Extract the [x, y] coordinate from the center of the cell holding the provided text.  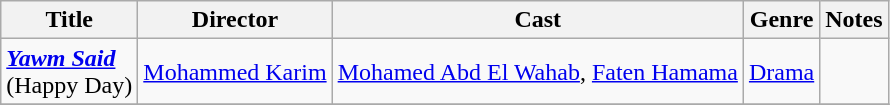
Notes [854, 20]
Yawm Said(Happy Day) [70, 72]
Drama [781, 72]
Mohamed Abd El Wahab, Faten Hamama [538, 72]
Director [235, 20]
Mohammed Karim [235, 72]
Genre [781, 20]
Title [70, 20]
Cast [538, 20]
